Search for the cell housing the specified text and yield its [x, y] center coordinate. 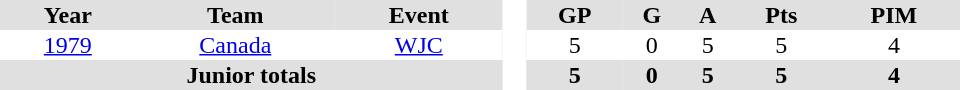
Team [236, 15]
G [652, 15]
GP [574, 15]
Junior totals [252, 75]
Canada [236, 45]
PIM [894, 15]
Pts [782, 15]
WJC [419, 45]
Year [68, 15]
Event [419, 15]
1979 [68, 45]
A [708, 15]
